Return the (x, y) coordinate for the center point of the cell that contains the specified text.  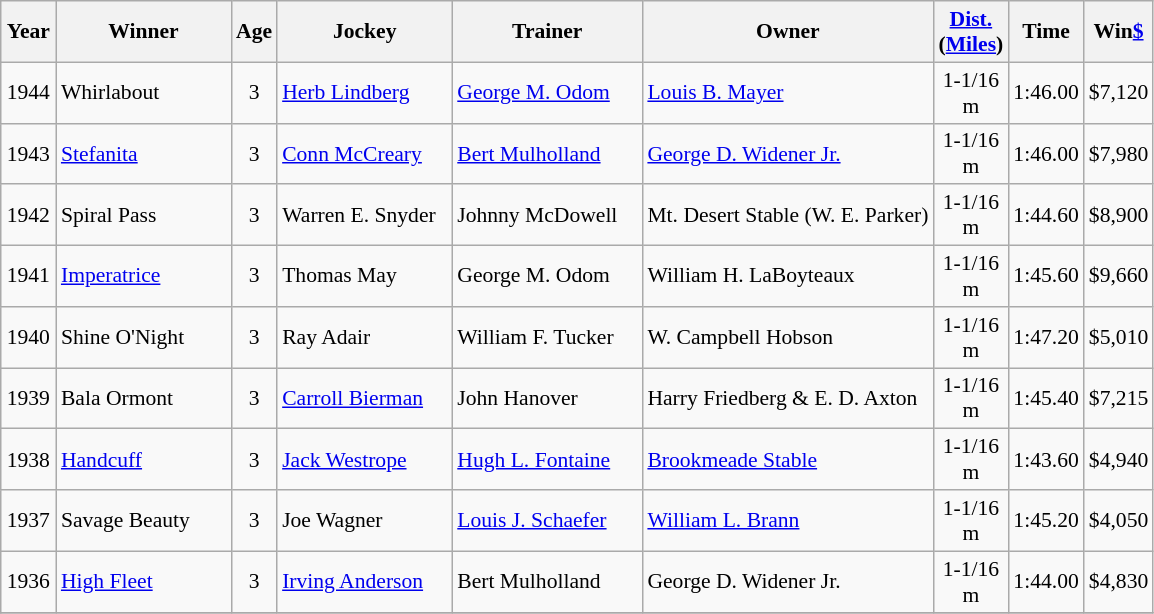
Time (1046, 32)
1937 (28, 520)
Brookmeade Stable (788, 460)
Winner (144, 32)
1942 (28, 216)
Herb Lindberg (364, 92)
1:47.20 (1046, 338)
Jack Westrope (364, 460)
Jockey (364, 32)
Bala Ormont (144, 398)
Hugh L. Fontaine (547, 460)
Whirlabout (144, 92)
1:43.60 (1046, 460)
Irving Anderson (364, 582)
William F. Tucker (547, 338)
Win$ (1118, 32)
Thomas May (364, 276)
Louis B. Mayer (788, 92)
Trainer (547, 32)
1943 (28, 154)
1:44.60 (1046, 216)
Dist. (Miles) (970, 32)
Harry Friedberg & E. D. Axton (788, 398)
Owner (788, 32)
Louis J. Schaefer (547, 520)
$4,940 (1118, 460)
$4,830 (1118, 582)
1:45.60 (1046, 276)
W. Campbell Hobson (788, 338)
Stefanita (144, 154)
1940 (28, 338)
$5,010 (1118, 338)
William L. Brann (788, 520)
Ray Adair (364, 338)
High Fleet (144, 582)
Spiral Pass (144, 216)
1938 (28, 460)
Age (254, 32)
Imperatrice (144, 276)
John Hanover (547, 398)
Carroll Bierman (364, 398)
1:45.40 (1046, 398)
$7,980 (1118, 154)
1939 (28, 398)
Year (28, 32)
$4,050 (1118, 520)
1:44.00 (1046, 582)
$9,660 (1118, 276)
1:45.20 (1046, 520)
Conn McCreary (364, 154)
$8,900 (1118, 216)
Handcuff (144, 460)
Warren E. Snyder (364, 216)
$7,215 (1118, 398)
$7,120 (1118, 92)
Shine O'Night (144, 338)
1936 (28, 582)
Savage Beauty (144, 520)
William H. LaBoyteaux (788, 276)
Joe Wagner (364, 520)
1944 (28, 92)
Mt. Desert Stable (W. E. Parker) (788, 216)
1941 (28, 276)
Johnny McDowell (547, 216)
